Capture the cell that displays the provided text and extract its [x, y] central coordinate. 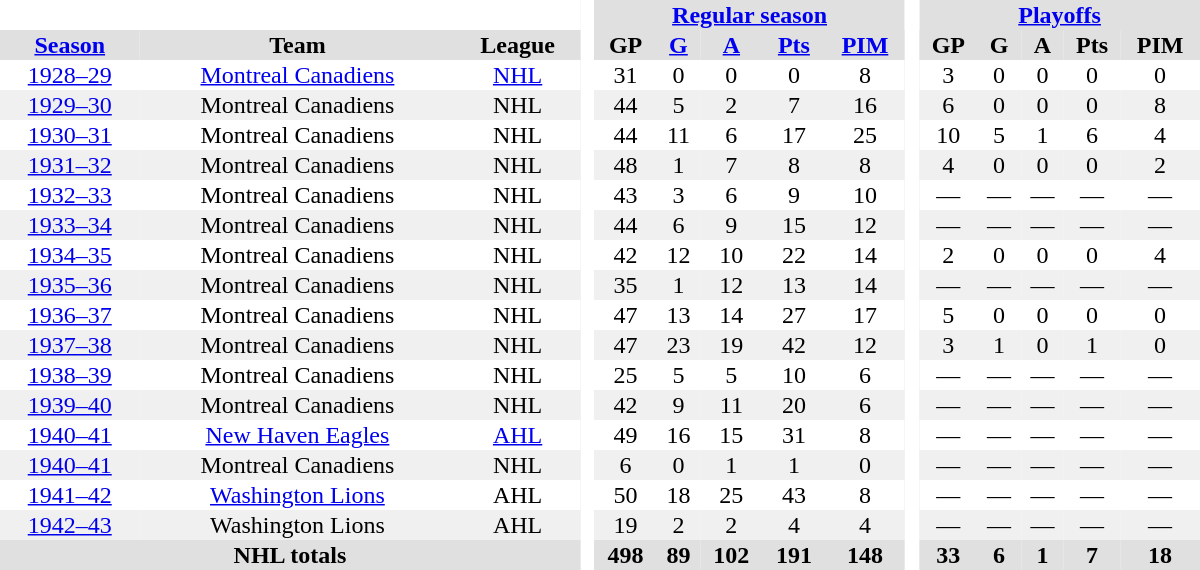
1932–33 [70, 195]
20 [794, 405]
1931–32 [70, 165]
49 [626, 435]
33 [948, 555]
1933–34 [70, 225]
498 [626, 555]
League [518, 45]
1939–40 [70, 405]
Team [298, 45]
23 [678, 345]
1930–31 [70, 135]
1941–42 [70, 495]
1928–29 [70, 75]
1934–35 [70, 255]
New Haven Eagles [298, 435]
1938–39 [70, 375]
1937–38 [70, 345]
35 [626, 285]
Regular season [750, 15]
1929–30 [70, 105]
1935–36 [70, 285]
1942–43 [70, 525]
1936–37 [70, 315]
148 [865, 555]
89 [678, 555]
191 [794, 555]
102 [732, 555]
Playoffs [1060, 15]
NHL totals [290, 555]
27 [794, 315]
22 [794, 255]
Season [70, 45]
50 [626, 495]
48 [626, 165]
